From the cell containing the given text, extract its center point as [X, Y] coordinate. 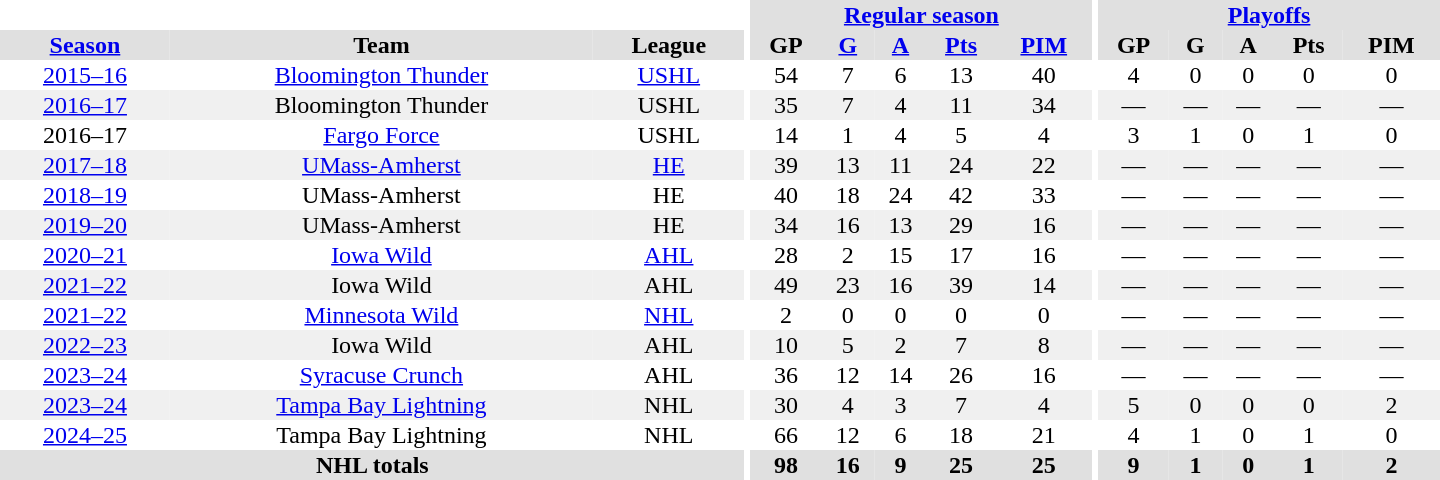
28 [786, 255]
23 [848, 285]
Season [85, 45]
54 [786, 75]
21 [1044, 435]
35 [786, 105]
15 [900, 255]
Playoffs [1269, 15]
2015–16 [85, 75]
Team [382, 45]
30 [786, 405]
98 [786, 465]
33 [1044, 195]
2018–19 [85, 195]
Fargo Force [382, 135]
2017–18 [85, 165]
42 [961, 195]
League [669, 45]
36 [786, 375]
66 [786, 435]
22 [1044, 165]
Minnesota Wild [382, 315]
2020–21 [85, 255]
NHL totals [372, 465]
2022–23 [85, 345]
49 [786, 285]
2024–25 [85, 435]
2019–20 [85, 225]
Syracuse Crunch [382, 375]
26 [961, 375]
Regular season [921, 15]
17 [961, 255]
8 [1044, 345]
29 [961, 225]
10 [786, 345]
